Extract the [X, Y] coordinate from the center of the cell holding the provided text.  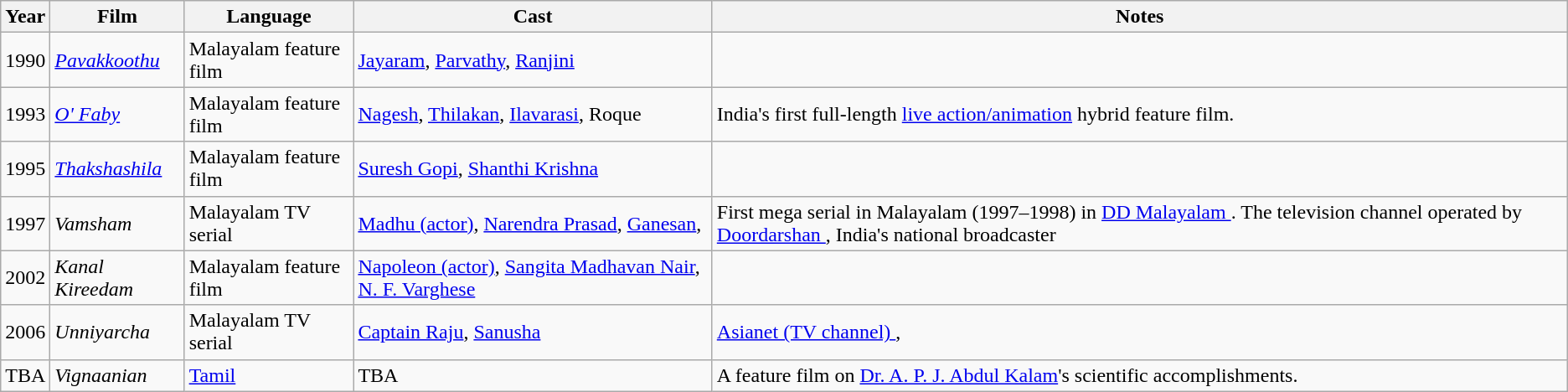
Vamsham [117, 223]
Nagesh, Thilakan, Ilavarasi, Roque [533, 114]
Film [117, 17]
Tamil [269, 375]
Asianet (TV channel) , [1139, 332]
Vignaanian [117, 375]
Cast [533, 17]
Unniyarcha [117, 332]
2002 [25, 278]
Napoleon (actor), Sangita Madhavan Nair, N. F. Varghese [533, 278]
A feature film on Dr. A. P. J. Abdul Kalam's scientific accomplishments. [1139, 375]
Language [269, 17]
Madhu (actor), Narendra Prasad, Ganesan, [533, 223]
Suresh Gopi, Shanthi Krishna [533, 169]
Year [25, 17]
Notes [1139, 17]
Captain Raju, Sanusha [533, 332]
1995 [25, 169]
Thakshashila [117, 169]
1990 [25, 60]
O' Faby [117, 114]
1997 [25, 223]
First mega serial in Malayalam (1997–1998) in DD Malayalam . The television channel operated by Doordarshan , India's national broadcaster [1139, 223]
Kanal Kireedam [117, 278]
2006 [25, 332]
Jayaram, Parvathy, Ranjini [533, 60]
Pavakkoothu [117, 60]
1993 [25, 114]
India's first full-length live action/animation hybrid feature film. [1139, 114]
